Extract the (x, y) coordinate from the center of the cell holding the provided text.  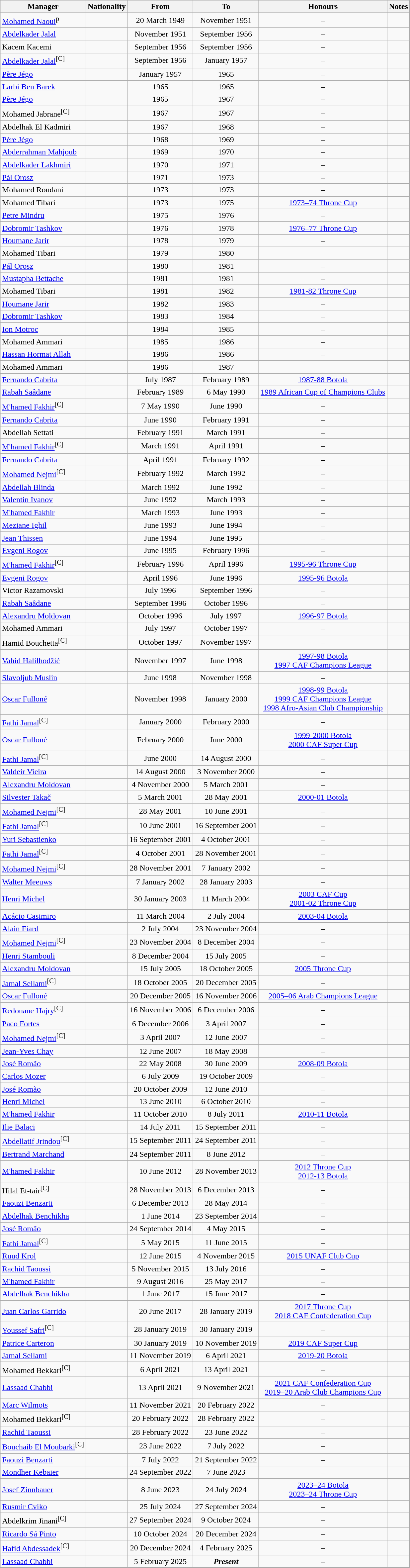
Honours (323, 7)
2023–24 Botola2023–24 Throne Cup (323, 1489)
Jean Thissen (43, 538)
Alain Fiard (43, 929)
Mohamed Jabrane[C] (43, 113)
7 May 1990 (160, 406)
19 October 2009 (226, 1076)
Slavoljub Muslin (43, 678)
8 June 2012 (226, 1154)
Patrice Carteron (43, 1343)
Abdelkrim Jinani[C] (43, 1521)
Abdellatif Jrindou[C] (43, 1141)
Hamid Bouchetta[C] (43, 642)
22 May 2008 (160, 1063)
13 June 2010 (160, 1102)
2012 Throne Cup2012-13 Botola (323, 1171)
5 February 2025 (160, 1561)
Valentin Ivanov (43, 500)
2005–06 Arab Champions League (323, 996)
24 July 2024 (226, 1489)
2003 CAF Cup2001-02 Throne Cup (323, 899)
Notes (398, 7)
Silvester Takač (43, 797)
Abdelkader Jalal (43, 34)
Mohamed Roudani (43, 190)
11 November 2019 (160, 1356)
8 July 2011 (226, 1114)
2000-01 Botola (323, 797)
Ilie Balaci (43, 1127)
Yuri Sebastienko (43, 839)
5 May 2015 (160, 1242)
7 June 2023 (226, 1472)
Carlos Mozer (43, 1076)
9 August 2016 (160, 1281)
1 June 2017 (160, 1294)
21 September 2022 (226, 1460)
4 May 2015 (226, 1229)
Abdelkader Lakhmiri (43, 165)
10 June 2012 (160, 1171)
Abdelhak El Kadmiri (43, 127)
2003-04 Botola (323, 916)
Henri Stambouli (43, 956)
1989 African Cup of Champions Clubs (323, 392)
Petre Mindru (43, 215)
Nationality (107, 7)
Hassan Hormat Allah (43, 354)
9 November 2021 (226, 1388)
2021 CAF Confederation Cup2019–20 Arab Club Champions Cup (323, 1388)
11 June 2015 (226, 1242)
1998-99 Botola1999 CAF Champions League1998 Afro-Asian Club Championship (323, 699)
Bouchaib El Moubarki[C] (43, 1446)
2019-20 Botola (323, 1356)
June 1996 (226, 578)
Mohamed Naouip (43, 21)
28 January 2003 (226, 882)
12 June 2015 (160, 1256)
From (160, 7)
2015 UNAF Club Cup (323, 1256)
3 November 2000 (226, 772)
12 June 2010 (226, 1089)
11 November 2021 (160, 1405)
1996-97 Botola (323, 616)
Larbi Ben Barek (43, 87)
1987 (226, 367)
20 March 1949 (160, 21)
Rusmir Cviko (43, 1507)
Mustapha Bettache (43, 279)
8 June 2023 (160, 1489)
4 November 2015 (226, 1256)
Abdellah Settati (43, 432)
Bertrand Marchand (43, 1154)
July 1996 (160, 591)
Abdelkader Jalal[C] (43, 60)
15 June 2017 (226, 1294)
Josef Zinnbauer (43, 1489)
Abderrahman Mahjoub (43, 152)
24 September 2014 (160, 1229)
Jamal Sellami[C] (43, 982)
Present (226, 1561)
6 July 2009 (160, 1076)
Juan Carlos Garrido (43, 1311)
Mondher Kebaier (43, 1472)
10 November 2019 (226, 1343)
2008-09 Botola (323, 1063)
July 1987 (160, 380)
25 July 2024 (160, 1507)
23 September 2014 (226, 1216)
Meziane Ighil (43, 525)
1973–74 Throne Cup (323, 203)
2017 Throne Cup2018 CAF Confederation Cup (323, 1311)
To (226, 7)
Hafid Abdessadek[C] (43, 1548)
1981-82 Throne Cup (323, 291)
11 October 2010 (160, 1114)
18 May 2008 (226, 1051)
Kacem Kacemi (43, 46)
20 October 2009 (160, 1089)
28 May 2014 (226, 1203)
Ruud Krol (43, 1256)
6 May 1990 (226, 392)
5 November 2015 (160, 1269)
Manager (43, 7)
Acácio Casimiro (43, 916)
1997-98 Botola1997 CAF Champions League (323, 660)
Vahid Halilhodžić (43, 660)
Abdellah Blinda (43, 487)
Jean-Yves Chay (43, 1051)
Redouane Hajry[C] (43, 1010)
2010-11 Botola (323, 1114)
9 October 2024 (226, 1521)
25 May 2017 (226, 1281)
2019 CAF Super Cup (323, 1343)
2005 Throne Cup (323, 969)
4 November 2000 (160, 784)
Victor Razamovski (43, 591)
1999-2000 Botola2000 CAF Super Cup (323, 740)
1987-88 Botola (323, 380)
6 October 2010 (226, 1102)
30 January 2003 (160, 899)
Ion Motroc (43, 329)
20 June 2017 (160, 1311)
Ricardo Sá Pinto (43, 1534)
13 July 2016 (226, 1269)
30 June 2009 (226, 1063)
4 February 2025 (226, 1548)
Hilal Et-tair[C] (43, 1190)
Marc Wilmots (43, 1405)
Youssef Safri[C] (43, 1329)
1 June 2014 (160, 1216)
Walter Meeuws (43, 882)
24 September 2022 (160, 1472)
Jamal Sellami (43, 1356)
Paco Fortes (43, 1024)
Valdeir Vieira (43, 772)
10 October 2024 (160, 1534)
14 July 2011 (160, 1127)
1995-96 Throne Cup (323, 564)
1995-96 Botola (323, 578)
1976–77 Throne Cup (323, 228)
